Provide the [X, Y] coordinate of the cell's center where the given text is located.  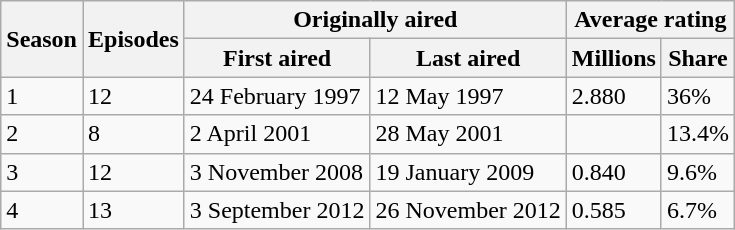
2 April 2001 [277, 134]
12 May 1997 [468, 96]
13 [133, 210]
3 September 2012 [277, 210]
9.6% [698, 172]
8 [133, 134]
2 [42, 134]
24 February 1997 [277, 96]
28 May 2001 [468, 134]
0.840 [614, 172]
Average rating [650, 20]
2.880 [614, 96]
Season [42, 39]
Millions [614, 58]
3 November 2008 [277, 172]
1 [42, 96]
Episodes [133, 39]
3 [42, 172]
First aired [277, 58]
13.4% [698, 134]
Last aired [468, 58]
4 [42, 210]
26 November 2012 [468, 210]
Originally aired [375, 20]
Share [698, 58]
6.7% [698, 210]
36% [698, 96]
19 January 2009 [468, 172]
0.585 [614, 210]
